Return the (x, y) coordinate for the center point of the cell that contains the specified text.  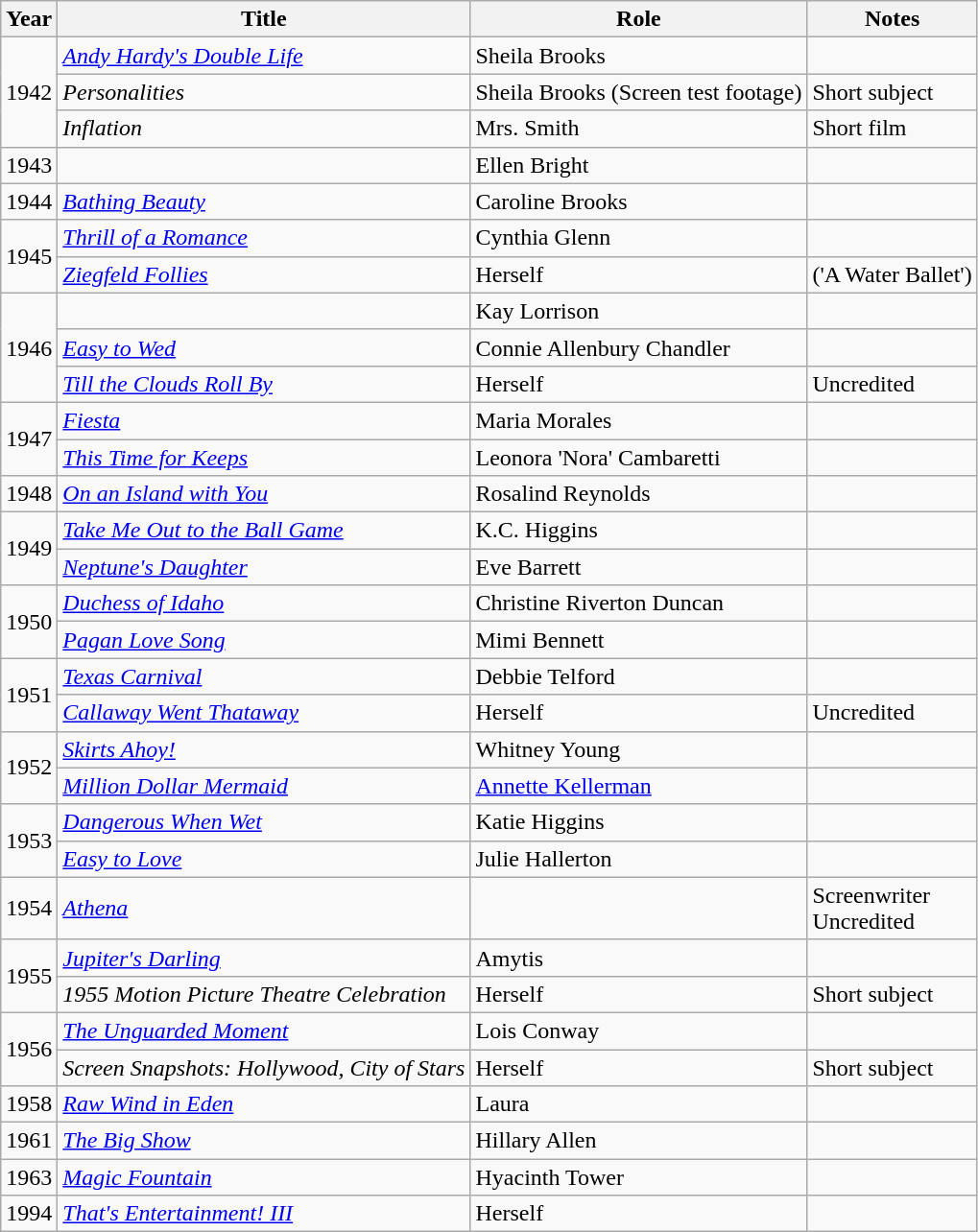
Cynthia Glenn (639, 238)
1952 (29, 768)
This Time for Keeps (264, 458)
Leonora 'Nora' Cambaretti (639, 458)
Whitney Young (639, 749)
Connie Allenbury Chandler (639, 347)
Role (639, 19)
1961 (29, 1141)
Mrs. Smith (639, 129)
1963 (29, 1177)
Julie Hallerton (639, 859)
Raw Wind in Eden (264, 1104)
1956 (29, 1049)
Easy to Wed (264, 347)
('A Water Ballet') (893, 274)
Thrill of a Romance (264, 238)
1951 (29, 695)
Laura (639, 1104)
Christine Riverton Duncan (639, 604)
1953 (29, 841)
Katie Higgins (639, 822)
ScreenwriterUncredited (893, 908)
Till the Clouds Roll By (264, 384)
The Big Show (264, 1141)
1943 (29, 165)
1950 (29, 622)
Debbie Telford (639, 676)
Callaway Went Thataway (264, 713)
1944 (29, 201)
Sheila Brooks (639, 56)
On an Island with You (264, 494)
Title (264, 19)
Bathing Beauty (264, 201)
Rosalind Reynolds (639, 494)
Personalities (264, 92)
Year (29, 19)
Duchess of Idaho (264, 604)
The Unguarded Moment (264, 1031)
Athena (264, 908)
1955 (29, 976)
Skirts Ahoy! (264, 749)
Amytis (639, 958)
Kay Lorrison (639, 311)
Lois Conway (639, 1031)
K.C. Higgins (639, 531)
Maria Morales (639, 420)
Sheila Brooks (Screen test footage) (639, 92)
That's Entertainment! III (264, 1214)
Annette Kellerman (639, 786)
Million Dollar Mermaid (264, 786)
Hillary Allen (639, 1141)
Easy to Love (264, 859)
Jupiter's Darling (264, 958)
Andy Hardy's Double Life (264, 56)
1949 (29, 549)
1945 (29, 256)
1948 (29, 494)
Magic Fountain (264, 1177)
Inflation (264, 129)
Ziegfeld Follies (264, 274)
Take Me Out to the Ball Game (264, 531)
1955 Motion Picture Theatre Celebration (264, 994)
Texas Carnival (264, 676)
Caroline Brooks (639, 201)
1954 (29, 908)
Screen Snapshots: Hollywood, City of Stars (264, 1068)
Fiesta (264, 420)
Eve Barrett (639, 567)
Short film (893, 129)
Notes (893, 19)
Mimi Bennett (639, 640)
1994 (29, 1214)
Pagan Love Song (264, 640)
1946 (29, 347)
1947 (29, 438)
Ellen Bright (639, 165)
Hyacinth Tower (639, 1177)
Neptune's Daughter (264, 567)
1958 (29, 1104)
Dangerous When Wet (264, 822)
1942 (29, 92)
